For the text-containing cell, return its midpoint in (X, Y) coordinate format. 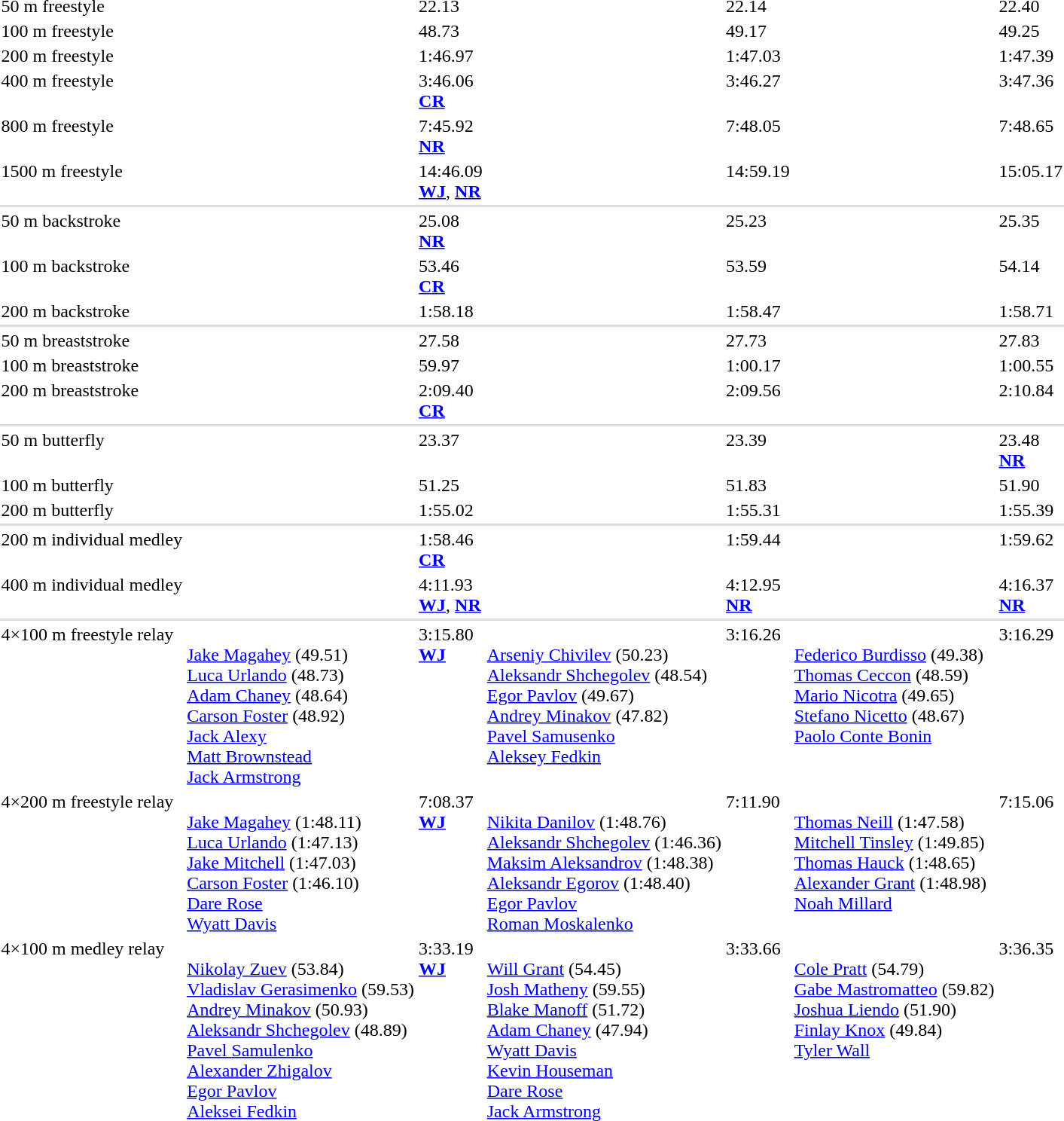
200 m butterfly (92, 510)
53.46CR (451, 276)
4:12.95NR (758, 595)
100 m butterfly (92, 485)
50 m backstroke (92, 231)
Arseniy Chivilev (50.23)Aleksandr Shchegolev (48.54)Egor Pavlov (49.67)Andrey Minakov (47.82)Pavel SamusenkoAleksey Fedkin (604, 705)
3:46.27 (758, 90)
3:46.06CR (451, 90)
1:59.62 (1031, 550)
1:00.17 (758, 365)
1:55.02 (451, 510)
2:09.40CR (451, 401)
4:11.93WJ, NR (451, 595)
51.25 (451, 485)
7:48.65 (1031, 136)
1:46.97 (451, 56)
1:58.47 (758, 311)
25.23 (758, 231)
Thomas Neill (1:47.58)Mitchell Tinsley (1:49.85)Thomas Hauck (1:48.65)Alexander Grant (1:48.98)Noah Millard (895, 863)
27.83 (1031, 341)
25.35 (1031, 231)
49.17 (758, 31)
1:58.71 (1031, 311)
200 m freestyle (92, 56)
51.83 (758, 485)
54.14 (1031, 276)
Jake Magahey (49.51)Luca Urlando (48.73)Adam Chaney (48.64)Carson Foster (48.92)Jack AlexyMatt BrownsteadJack Armstrong (301, 705)
1:00.55 (1031, 365)
4:16.37NR (1031, 595)
7:08.37WJ (451, 863)
Jake Magahey (1:48.11)Luca Urlando (1:47.13)Jake Mitchell (1:47.03)Carson Foster (1:46.10)Dare RoseWyatt Davis (301, 863)
2:10.84 (1031, 401)
15:05.17 (1031, 181)
23.39 (758, 451)
14:46.09WJ, NR (451, 181)
27.58 (451, 341)
49.25 (1031, 31)
7:48.05 (758, 136)
1:58.46CR (451, 550)
3:47.36 (1031, 90)
3:16.26 (758, 705)
1500 m freestyle (92, 181)
100 m freestyle (92, 31)
200 m individual medley (92, 550)
48.73 (451, 31)
2:09.56 (758, 401)
4×200 m freestyle relay (92, 863)
23.48NR (1031, 451)
1:58.18 (451, 311)
3:16.29 (1031, 705)
53.59 (758, 276)
Federico Burdisso (49.38)Thomas Ceccon (48.59)Mario Nicotra (49.65)Stefano Nicetto (48.67)Paolo Conte Bonin (895, 705)
1:59.44 (758, 550)
51.90 (1031, 485)
800 m freestyle (92, 136)
4×100 m freestyle relay (92, 705)
200 m backstroke (92, 311)
23.37 (451, 451)
400 m freestyle (92, 90)
7:11.90 (758, 863)
50 m butterfly (92, 451)
1:47.03 (758, 56)
3:15.80WJ (451, 705)
7:15.06 (1031, 863)
Nikita Danilov (1:48.76)Aleksandr Shchegolev (1:46.36)Maksim Aleksandrov (1:48.38)Aleksandr Egorov (1:48.40)Egor PavlovRoman Moskalenko (604, 863)
7:45.92NR (451, 136)
400 m individual medley (92, 595)
59.97 (451, 365)
1:55.39 (1031, 510)
27.73 (758, 341)
25.08NR (451, 231)
1:55.31 (758, 510)
100 m breaststroke (92, 365)
100 m backstroke (92, 276)
14:59.19 (758, 181)
1:47.39 (1031, 56)
200 m breaststroke (92, 401)
50 m breaststroke (92, 341)
